From the cell containing the given text, extract its center point as [x, y] coordinate. 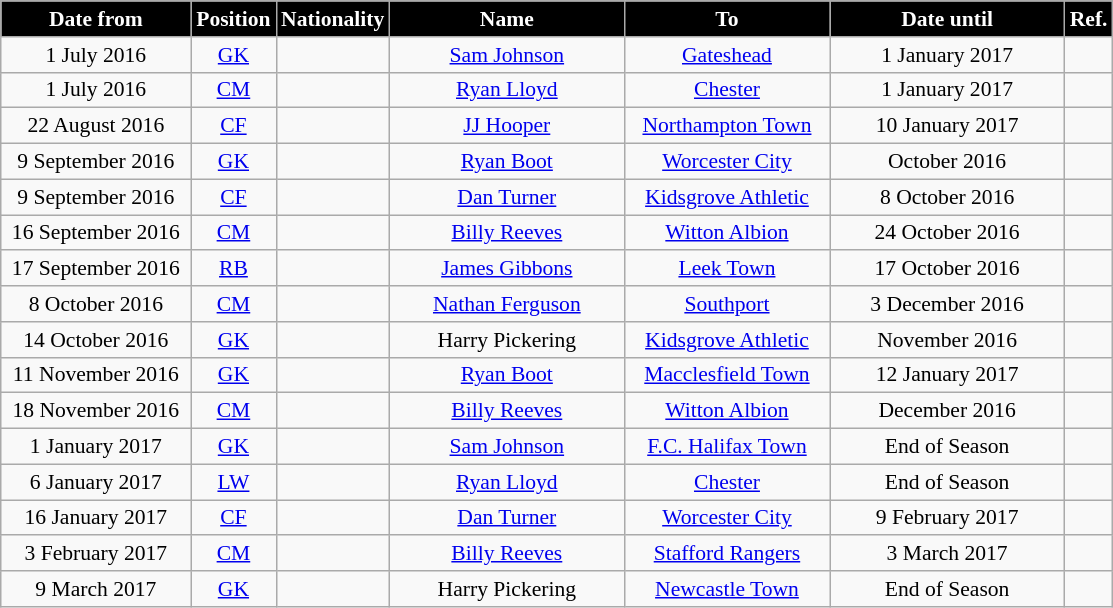
Northampton Town [726, 126]
RB [234, 269]
November 2016 [948, 340]
F.C. Halifax Town [726, 447]
Macclesfield Town [726, 375]
17 October 2016 [948, 269]
Newcastle Town [726, 589]
3 March 2017 [948, 554]
LW [234, 482]
Nationality [332, 19]
Date from [96, 19]
December 2016 [948, 411]
10 January 2017 [948, 126]
18 November 2016 [96, 411]
16 September 2016 [96, 233]
To [726, 19]
Southport [726, 304]
James Gibbons [506, 269]
12 January 2017 [948, 375]
14 October 2016 [96, 340]
9 February 2017 [948, 518]
Stafford Rangers [726, 554]
Name [506, 19]
Gateshead [726, 55]
17 September 2016 [96, 269]
6 January 2017 [96, 482]
Date until [948, 19]
22 August 2016 [96, 126]
JJ Hooper [506, 126]
11 November 2016 [96, 375]
Position [234, 19]
16 January 2017 [96, 518]
Leek Town [726, 269]
9 March 2017 [96, 589]
3 February 2017 [96, 554]
October 2016 [948, 162]
Nathan Ferguson [506, 304]
24 October 2016 [948, 233]
Ref. [1089, 19]
3 December 2016 [948, 304]
